For the text-containing cell, return its midpoint in (x, y) coordinate format. 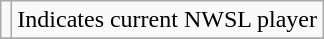
Indicates current NWSL player (168, 20)
